Search for the cell housing the specified text and yield its [X, Y] center coordinate. 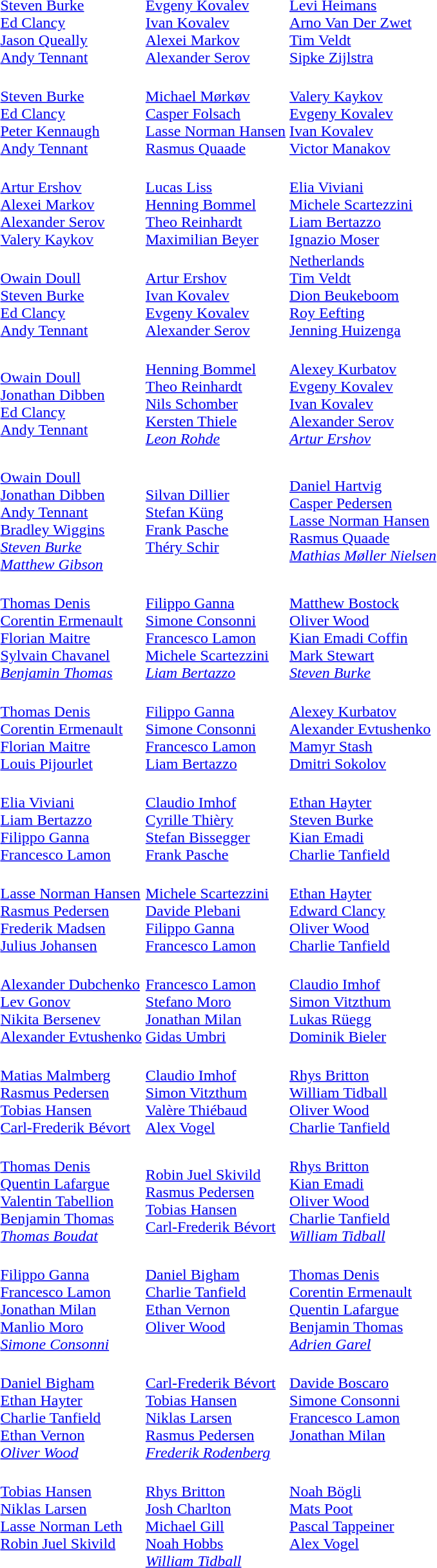
Artur ErshovIvan KovalevEvgeny KovalevAlexander Serov [215, 295]
Claudio ImhofSimon VitzthumValère ThiébaudAlex Vogel [215, 1093]
Filippo GannaSimone ConsonniFrancesco LamonLiam Bertazzo [215, 729]
Silvan DillierStefan KüngFrank PascheThéry Schir [215, 512]
Francesco LamonStefano MoroJonathan MilanGidas Umbri [215, 1002]
Claudio ImhofCyrille ThièryStefan BisseggerFrank Pasche [215, 820]
Daniel BighamCharlie TanfieldEthan VernonOliver Wood [215, 1300]
Filippo GannaSimone ConsonniFrancesco LamonMichele ScartezziniLiam Bertazzo [215, 630]
Michele ScartezziniDavide PlebaniFilippo GannaFrancesco Lamon [215, 911]
Lucas LissHenning BommelTheo ReinhardtMaximilian Beyer [215, 204]
Henning BommelTheo ReinhardtNils SchomberKersten ThieleLeon Rohde [215, 395]
Robin Juel SkivildRasmus PedersenTobias HansenCarl-Frederik Bévort [215, 1192]
Carl-Frederik BévortTobias HansenNiklas LarsenRasmus PedersenFrederik Rodenberg [215, 1409]
Michael MørkøvCasper FolsachLasse Norman HansenRasmus Quaade [215, 114]
